Find where the given text appears and provide that cell's center as [x, y] coordinate. 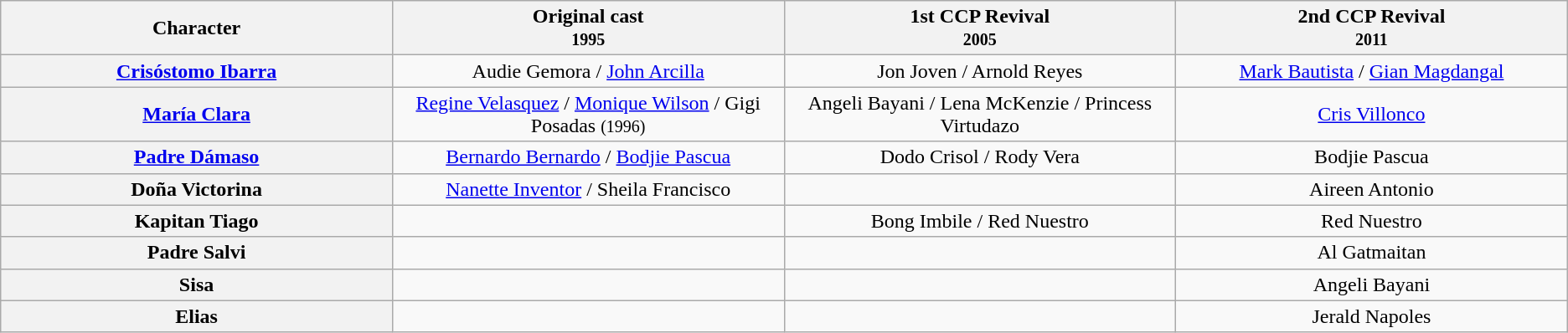
Padre Salvi [197, 253]
Padre Dámaso [197, 157]
2nd CCP Revival 2011 [1372, 28]
Character [197, 28]
Nanette Inventor / Sheila Francisco [588, 189]
Regine Velasquez / Monique Wilson / Gigi Posadas (1996) [588, 114]
Angeli Bayani [1372, 284]
Aireen Antonio [1372, 189]
1st CCP Revival 2005 [980, 28]
Cris Villonco [1372, 114]
Original cast1995 [588, 28]
Red Nuestro [1372, 221]
Elias [197, 316]
Jerald Napoles [1372, 316]
Dodo Crisol / Rody Vera [980, 157]
Bong Imbile / Red Nuestro [980, 221]
Angeli Bayani / Lena McKenzie / Princess Virtudazo [980, 114]
Kapitan Tiago [197, 221]
Bodjie Pascua [1372, 157]
María Clara [197, 114]
Doña Victorina [197, 189]
Sisa [197, 284]
Al Gatmaitan [1372, 253]
Bernardo Bernardo / Bodjie Pascua [588, 157]
Jon Joven / Arnold Reyes [980, 71]
Crisóstomo Ibarra [197, 71]
Mark Bautista / Gian Magdangal [1372, 71]
Audie Gemora / John Arcilla [588, 71]
